Identify which cell holds the provided text, then report its (x, y) central coordinate. 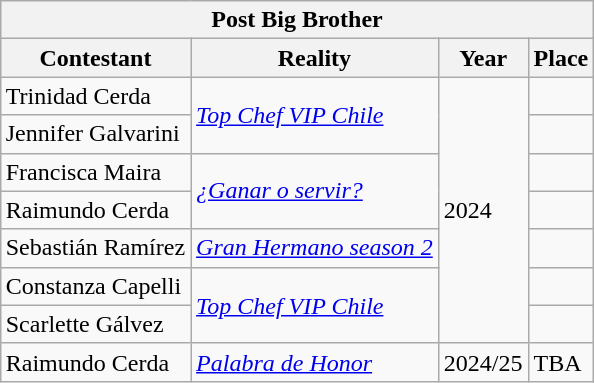
¿Ganar o servir? (315, 191)
Francisca Maira (95, 172)
Contestant (95, 58)
Jennifer Galvarini (95, 134)
Year (483, 58)
Place (561, 58)
Sebastián Ramírez (95, 248)
Trinidad Cerda (95, 96)
Gran Hermano season 2 (315, 248)
2024/25 (483, 362)
Constanza Capelli (95, 286)
TBA (561, 362)
Palabra de Honor (315, 362)
Post Big Brother (297, 20)
2024 (483, 210)
Reality (315, 58)
Scarlette Gálvez (95, 324)
